From the cell containing the given text, extract its center point as [X, Y] coordinate. 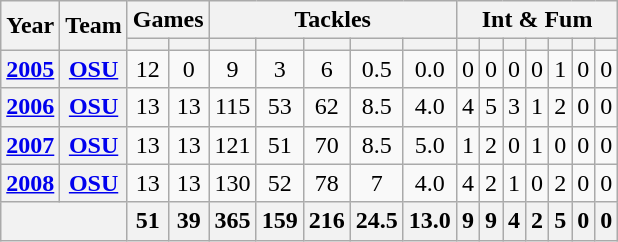
6 [326, 69]
13.0 [430, 221]
70 [326, 145]
78 [326, 183]
Int & Fum [536, 20]
130 [232, 183]
365 [232, 221]
121 [232, 145]
24.5 [376, 221]
53 [280, 107]
2008 [30, 183]
39 [188, 221]
2005 [30, 69]
216 [326, 221]
Tackles [332, 20]
159 [280, 221]
Year [30, 26]
0.5 [376, 69]
5.0 [430, 145]
Team [94, 26]
0.0 [430, 69]
2006 [30, 107]
62 [326, 107]
12 [148, 69]
52 [280, 183]
Games [168, 20]
7 [376, 183]
115 [232, 107]
2007 [30, 145]
